For the text-containing cell, return its midpoint in (x, y) coordinate format. 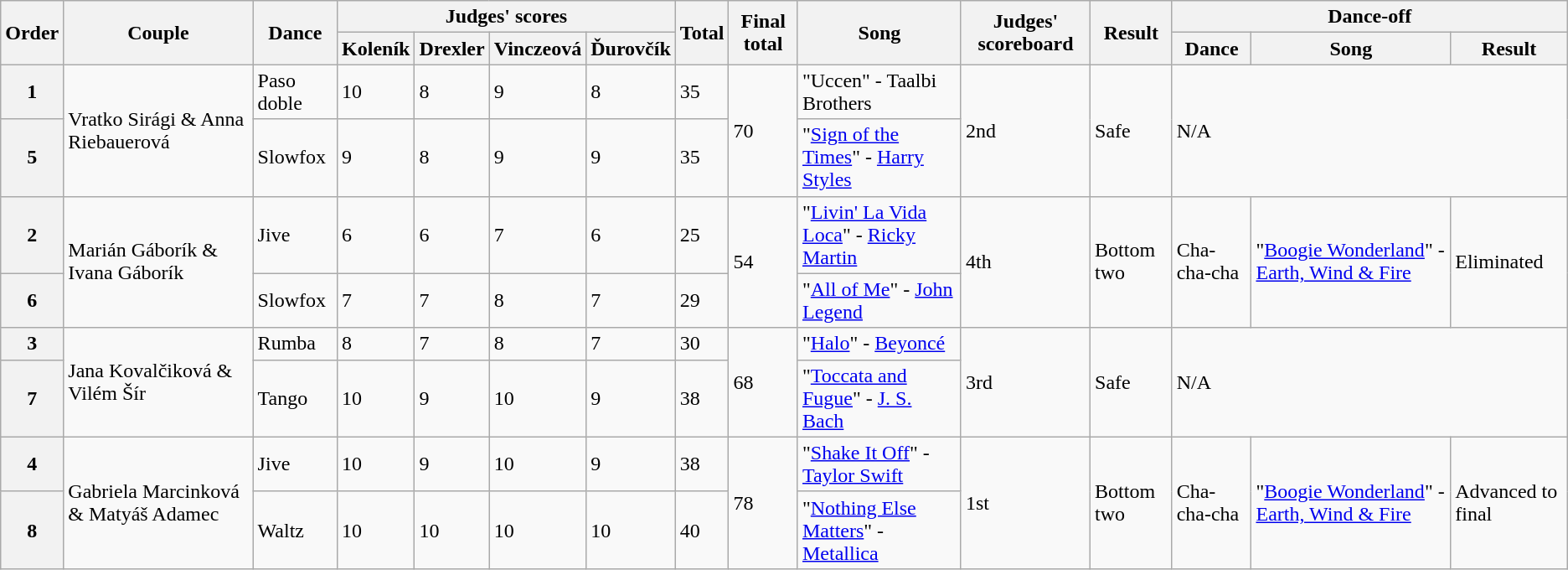
"Nothing Else Matters" - Metallica (879, 530)
2 (32, 235)
Couple (158, 33)
Koleník (376, 49)
Drexler (452, 49)
68 (764, 382)
70 (764, 131)
Judges' scores (507, 17)
Paso doble (295, 92)
"Sign of the Times" - Harry Styles (879, 158)
"Livin' La Vida Loca" - Ricky Martin (879, 235)
"All of Me" - John Legend (879, 300)
Vinczeová (538, 49)
Dance-off (1369, 17)
"Shake It Off" - Taylor Swift (879, 464)
4 (32, 464)
Final total (764, 33)
54 (764, 262)
1 (32, 92)
1st (1025, 503)
3rd (1025, 382)
Marián Gáborík & Ivana Gáborík (158, 262)
"Halo" - Beyoncé (879, 344)
78 (764, 503)
4th (1025, 262)
Ďurovčík (632, 49)
Gabriela Marcinková & Matyáš Adamec (158, 503)
"Uccen" - Taalbi Brothers (879, 92)
29 (702, 300)
"Toccata and Fugue" - J. S. Bach (879, 398)
Tango (295, 398)
5 (32, 158)
Order (32, 33)
25 (702, 235)
Rumba (295, 344)
Eliminated (1509, 262)
30 (702, 344)
Advanced to final (1509, 503)
Jana Kovalčiková & Vilém Šír (158, 382)
Total (702, 33)
2nd (1025, 131)
40 (702, 530)
Vratko Sirági & Anna Riebauerová (158, 131)
Judges' scoreboard (1025, 33)
3 (32, 344)
Waltz (295, 530)
